Scan for the cell matching the given text and deliver its (x, y) coordinate at center. 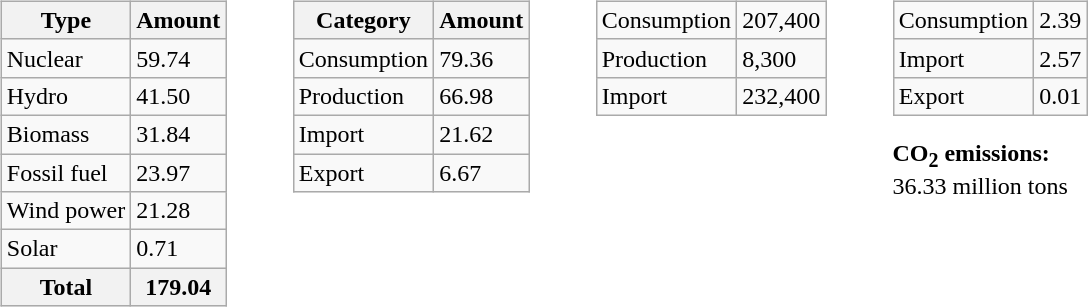
8,300 (782, 58)
59.74 (178, 58)
Solar (66, 249)
Type (66, 20)
Hydro (66, 96)
21.62 (482, 134)
79.36 (482, 58)
Biomass (66, 134)
232,400 (782, 96)
2.57 (1060, 58)
Total (66, 287)
23.97 (178, 173)
Nuclear (66, 58)
0.71 (178, 249)
66.98 (482, 96)
2.39 (1060, 20)
41.50 (178, 96)
207,400 (782, 20)
179.04 (178, 287)
21.28 (178, 211)
0.01 (1060, 96)
Fossil fuel (66, 173)
Category (363, 20)
31.84 (178, 134)
Wind power (66, 211)
6.67 (482, 173)
